Search for the cell housing the specified text and yield its (X, Y) center coordinate. 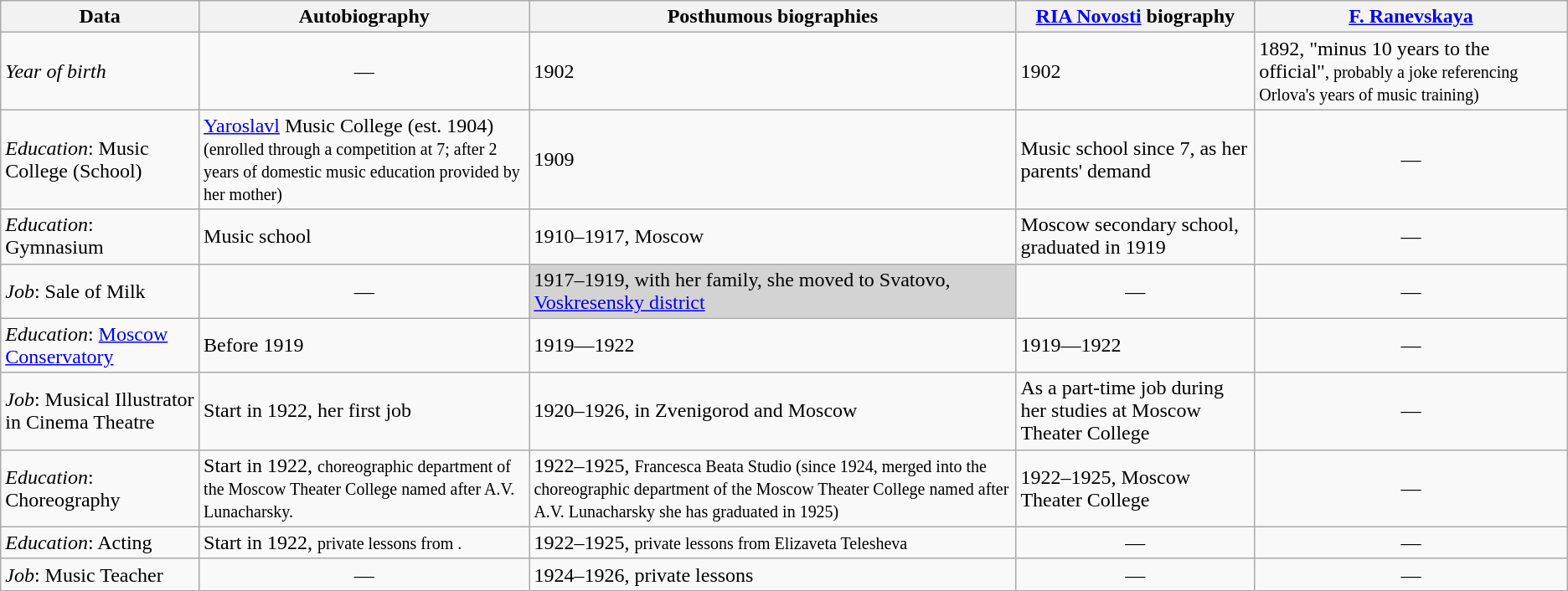
Year of birth (101, 71)
Education: Gymnasium (101, 236)
Education: Music College (School) (101, 159)
Start in 1922, choreographic department of the Moscow Theater College named after A.V. Lunacharsky. (364, 488)
Job: Musical Illustrator in Cinema Theatre (101, 411)
1922–1925, private lessons from Elizaveta Telesheva (772, 542)
1920–1926, in Zvenigorod and Moscow (772, 411)
Autobiography (364, 17)
1892, "minus 10 years to the official", probably a joke referencing Orlova's years of music training) (1411, 71)
1917–1919, with her family, she moved to Svatovo, Voskresensky district (772, 291)
1924–1926, private lessons (772, 574)
Moscow secondary school, graduated in 1919 (1136, 236)
Posthumous biographies (772, 17)
1922–1925, Moscow Theater College (1136, 488)
Yaroslavl Music College (est. 1904) (enrolled through a competition at 7; after 2 years of domestic music education provided by her mother) (364, 159)
F. Ranevskaya (1411, 17)
As a part-time job during her studies at Moscow Theater College (1136, 411)
Before 1919 (364, 345)
Education: Moscow Conservatory (101, 345)
Job: Music Teacher (101, 574)
Start in 1922, her first job (364, 411)
Job: Sale of Milk (101, 291)
RIA Novosti biography (1136, 17)
Music school since 7, as her parents' demand (1136, 159)
Data (101, 17)
1910–1917, Moscow (772, 236)
Education: Choreography (101, 488)
1909 (772, 159)
Education: Acting (101, 542)
Music school (364, 236)
Start in 1922, private lessons from . (364, 542)
